Determine the [X, Y] coordinate at the center of the cell enclosing the given text.  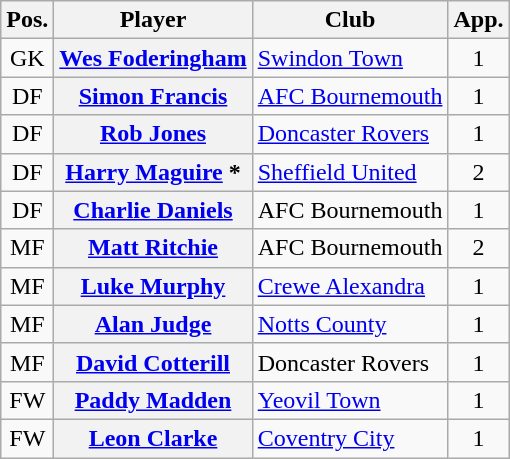
Luke Murphy [153, 286]
Sheffield United [350, 172]
Club [350, 20]
App. [478, 20]
Notts County [350, 324]
Swindon Town [350, 58]
Paddy Madden [153, 400]
Wes Foderingham [153, 58]
GK [28, 58]
Pos. [28, 20]
Coventry City [350, 438]
Leon Clarke [153, 438]
Rob Jones [153, 134]
Matt Ritchie [153, 248]
Charlie Daniels [153, 210]
Harry Maguire * [153, 172]
Simon Francis [153, 96]
Alan Judge [153, 324]
Yeovil Town [350, 400]
David Cotterill [153, 362]
Crewe Alexandra [350, 286]
Player [153, 20]
